For the text-containing cell, return its midpoint in [X, Y] coordinate format. 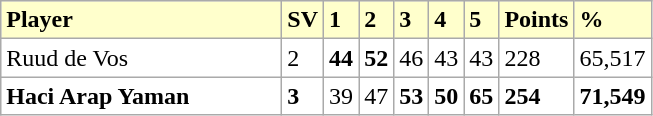
44 [342, 58]
46 [412, 58]
Player [142, 20]
65 [482, 96]
71,549 [612, 96]
254 [536, 96]
Haci Arap Yaman [142, 96]
50 [446, 96]
Points [536, 20]
65,517 [612, 58]
1 [342, 20]
53 [412, 96]
SV [303, 20]
4 [446, 20]
47 [376, 96]
% [612, 20]
39 [342, 96]
52 [376, 58]
Ruud de Vos [142, 58]
5 [482, 20]
228 [536, 58]
